Identify which cell holds the provided text, then report its (X, Y) central coordinate. 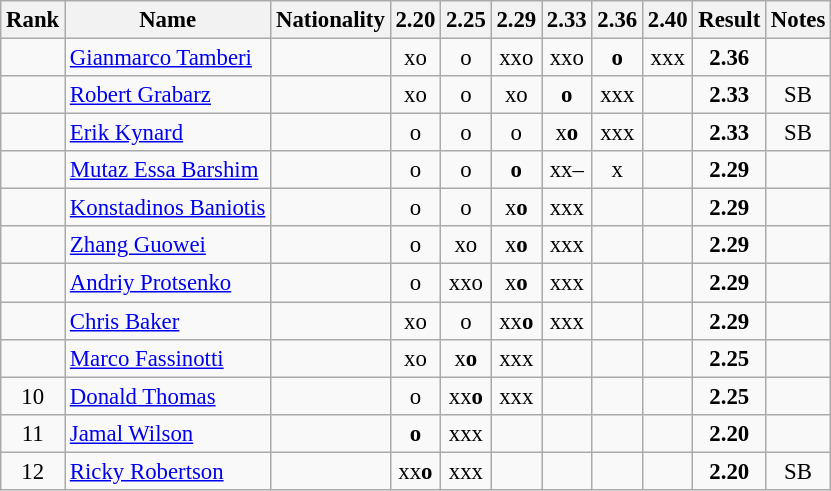
Konstadinos Baniotis (168, 208)
10 (33, 396)
Zhang Guowei (168, 245)
x (617, 170)
Notes (798, 20)
Nationality (330, 20)
xx– (567, 170)
Mutaz Essa Barshim (168, 170)
Result (730, 20)
Jamal Wilson (168, 433)
Robert Grabarz (168, 95)
11 (33, 433)
Erik Kynard (168, 133)
2.40 (667, 20)
Andriy Protsenko (168, 283)
Ricky Robertson (168, 471)
Chris Baker (168, 321)
12 (33, 471)
Donald Thomas (168, 396)
Rank (33, 20)
Gianmarco Tamberi (168, 58)
Name (168, 20)
Marco Fassinotti (168, 358)
